Extract the (X, Y) coordinate from the center of the cell holding the provided text.  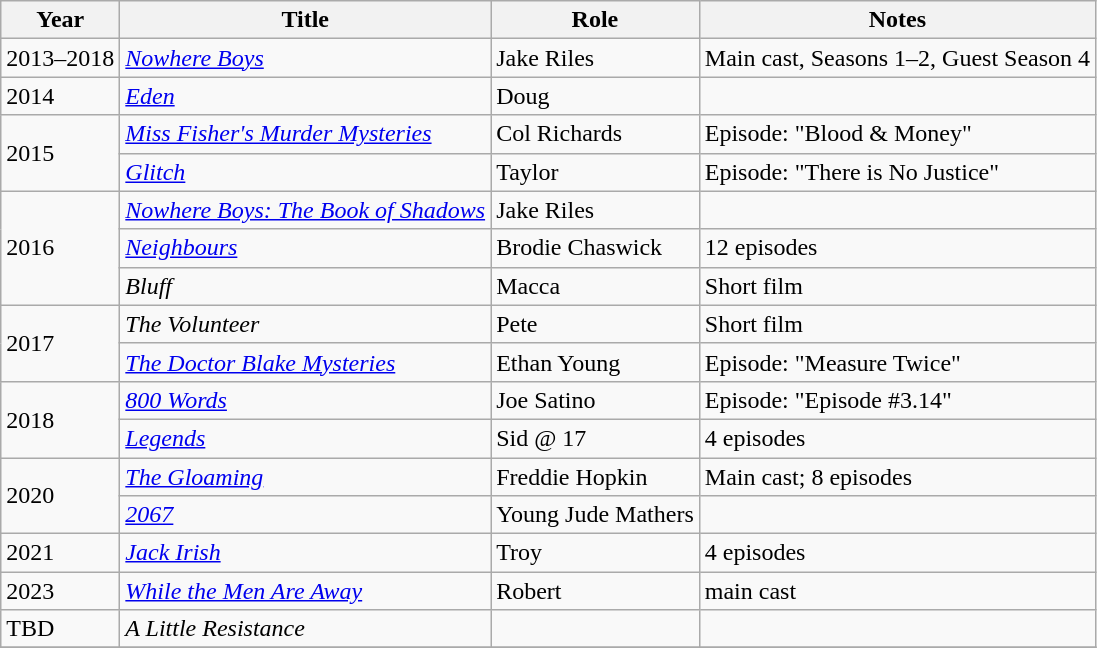
Ethan Young (596, 362)
2014 (60, 96)
Nowhere Boys: The Book of Shadows (306, 210)
Title (306, 20)
2067 (306, 515)
Eden (306, 96)
2023 (60, 591)
Glitch (306, 172)
2021 (60, 553)
Freddie Hopkin (596, 477)
Pete (596, 324)
Legends (306, 438)
Robert (596, 591)
Main cast; 8 episodes (897, 477)
Joe Satino (596, 400)
Notes (897, 20)
Doug (596, 96)
main cast (897, 591)
Jack Irish (306, 553)
Episode: "There is No Justice" (897, 172)
Sid @ 17 (596, 438)
Bluff (306, 286)
Neighbours (306, 248)
Miss Fisher's Murder Mysteries (306, 134)
Episode: "Measure Twice" (897, 362)
While the Men Are Away (306, 591)
Year (60, 20)
Nowhere Boys (306, 58)
800 Words (306, 400)
12 episodes (897, 248)
2015 (60, 153)
A Little Resistance (306, 629)
The Volunteer (306, 324)
TBD (60, 629)
Episode: "Blood & Money" (897, 134)
2013–2018 (60, 58)
2017 (60, 343)
Taylor (596, 172)
Role (596, 20)
Macca (596, 286)
2018 (60, 419)
Troy (596, 553)
Main cast, Seasons 1–2, Guest Season 4 (897, 58)
2020 (60, 496)
The Gloaming (306, 477)
The Doctor Blake Mysteries (306, 362)
Col Richards (596, 134)
Episode: "Episode #3.14" (897, 400)
2016 (60, 248)
Young Jude Mathers (596, 515)
Brodie Chaswick (596, 248)
